Output the [X, Y] coordinate of the center of the cell containing the given text.  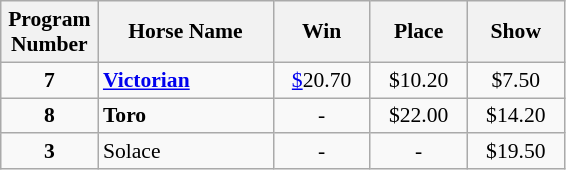
Show [516, 32]
$19.50 [516, 152]
Win [322, 32]
8 [50, 116]
Program Number [50, 32]
$10.20 [418, 80]
Solace [186, 152]
3 [50, 152]
Victorian [186, 80]
7 [50, 80]
$7.50 [516, 80]
$22.00 [418, 116]
Place [418, 32]
$14.20 [516, 116]
$20.70 [322, 80]
Toro [186, 116]
Horse Name [186, 32]
